Pinpoint the cell where the given text exists, returning its (x, y) midpoint coordinate. 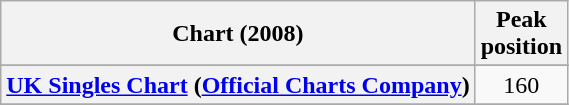
160 (521, 85)
UK Singles Chart (Official Charts Company) (238, 85)
Chart (2008) (238, 34)
Peakposition (521, 34)
